Extract the [x, y] coordinate from the center of the cell holding the provided text.  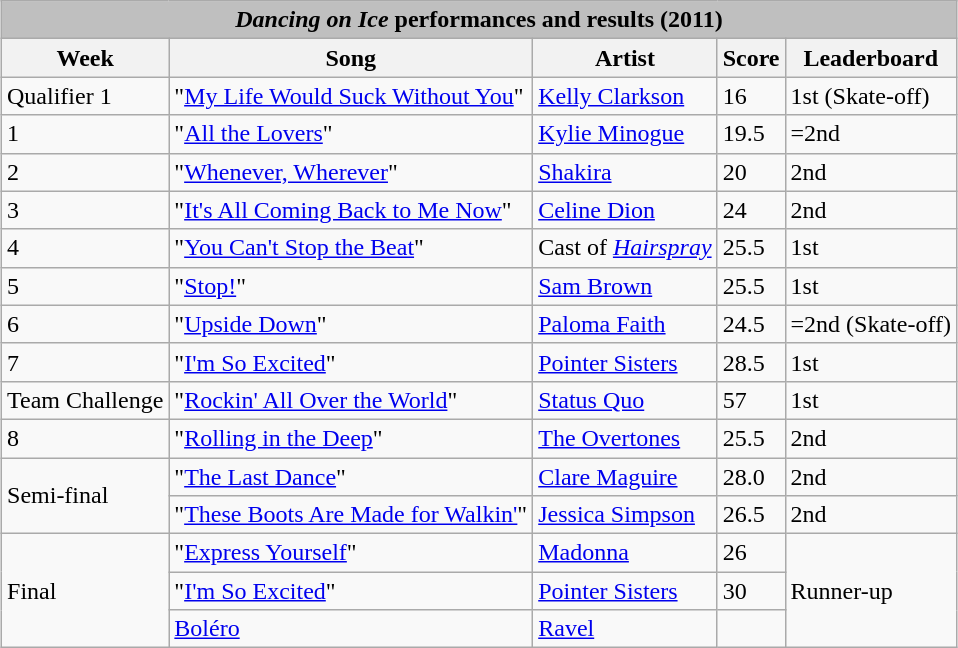
8 [86, 438]
1st (Skate-off) [870, 96]
57 [751, 400]
Week [86, 58]
"These Boots Are Made for Walkin'" [351, 515]
Runner-up [870, 591]
24 [751, 210]
28.5 [751, 362]
6 [86, 324]
The Overtones [625, 438]
24.5 [751, 324]
"Upside Down" [351, 324]
"Stop!" [351, 286]
"All the Lovers" [351, 134]
Semi-final [86, 496]
Clare Maguire [625, 477]
5 [86, 286]
1 [86, 134]
20 [751, 172]
"My Life Would Suck Without You" [351, 96]
2 [86, 172]
"The Last Dance" [351, 477]
Celine Dion [625, 210]
"Rolling in the Deep" [351, 438]
Kylie Minogue [625, 134]
Boléro [351, 629]
Madonna [625, 553]
Team Challenge [86, 400]
Kelly Clarkson [625, 96]
Sam Brown [625, 286]
Song [351, 58]
"You Can't Stop the Beat" [351, 248]
Artist [625, 58]
26 [751, 553]
=2nd (Skate-off) [870, 324]
"Express Yourself" [351, 553]
Qualifier 1 [86, 96]
26.5 [751, 515]
Final [86, 591]
Cast of Hairspray [625, 248]
"Whenever, Wherever" [351, 172]
3 [86, 210]
Score [751, 58]
Shakira [625, 172]
30 [751, 591]
7 [86, 362]
"Rockin' All Over the World" [351, 400]
Paloma Faith [625, 324]
Status Quo [625, 400]
28.0 [751, 477]
Leaderboard [870, 58]
Dancing on Ice performances and results (2011) [480, 20]
=2nd [870, 134]
"It's All Coming Back to Me Now" [351, 210]
Ravel [625, 629]
19.5 [751, 134]
16 [751, 96]
Jessica Simpson [625, 515]
4 [86, 248]
